Search for the cell housing the specified text and yield its (x, y) center coordinate. 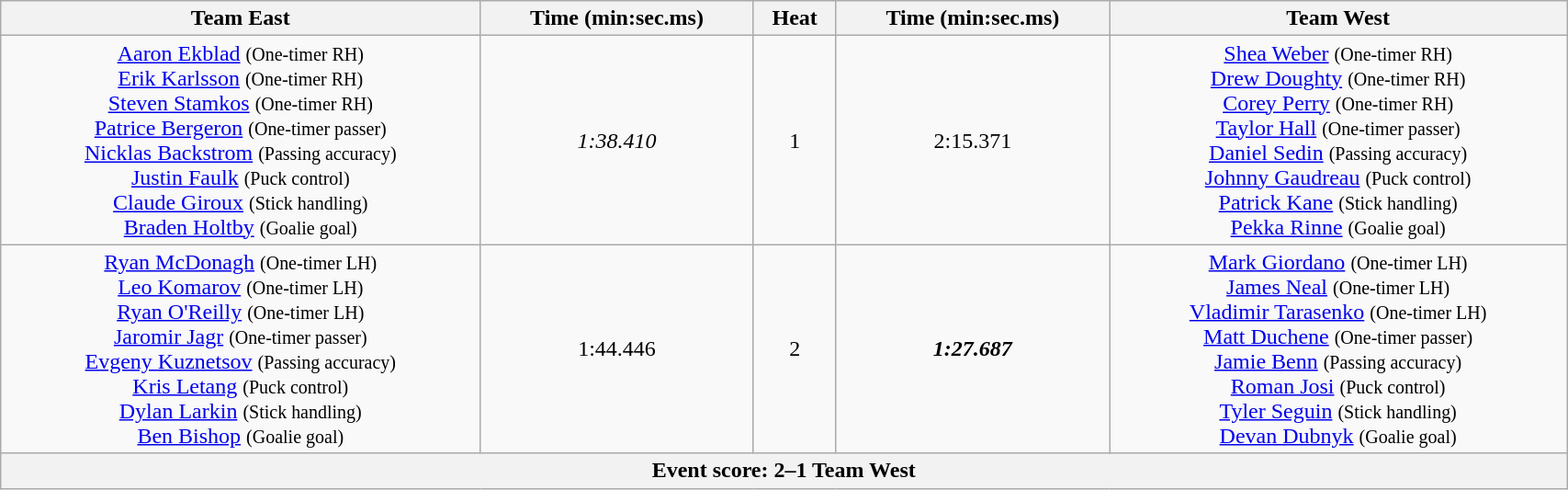
1:27.687 (972, 349)
2:15.371 (972, 140)
Team West (1338, 18)
Event score: 2–1 Team West (784, 471)
Heat (795, 18)
2 (795, 349)
1 (795, 140)
1:44.446 (617, 349)
Team East (241, 18)
1:38.410 (617, 140)
